Detect which cell encompasses the target text, then output its [X, Y] center coordinate. 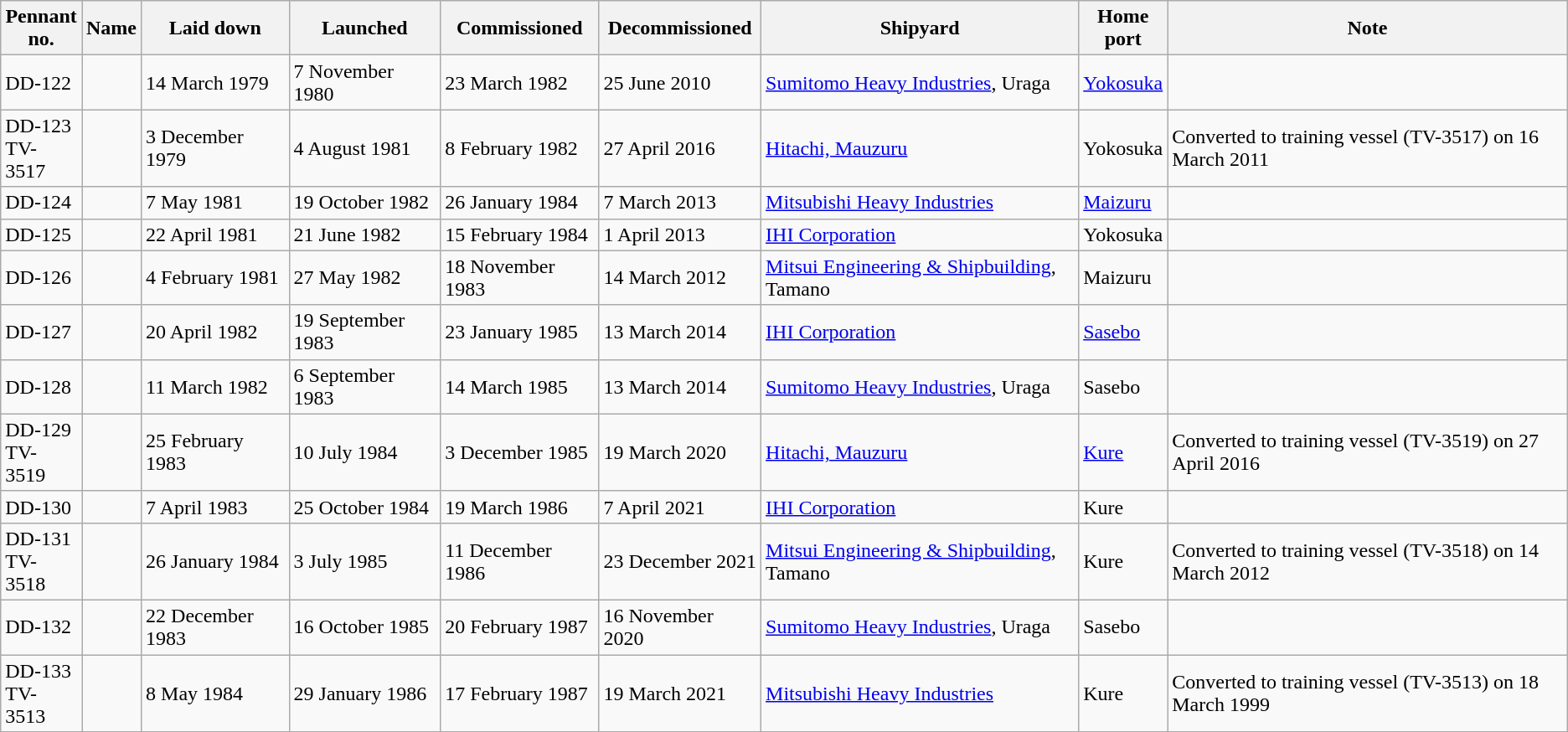
14 March 1979 [216, 82]
Name [112, 28]
DD-122 [42, 82]
Converted to training vessel (TV-3513) on 18 March 1999 [1368, 693]
16 November 2020 [680, 626]
10 July 1984 [365, 452]
Pennantno. [42, 28]
21 June 1982 [365, 235]
8 May 1984 [216, 693]
DD-125 [42, 235]
DD-128 [42, 387]
Shipyard [920, 28]
Converted to training vessel (TV-3519) on 27 April 2016 [1368, 452]
20 April 1982 [216, 332]
DD-133TV-3513 [42, 693]
22 April 1981 [216, 235]
1 April 2013 [680, 235]
DD-123TV-3517 [42, 148]
14 March 1985 [519, 387]
Decommissioned [680, 28]
DD-132 [42, 626]
DD-129TV-3519 [42, 452]
8 February 1982 [519, 148]
Launched [365, 28]
Homeport [1123, 28]
Converted to training vessel (TV-3517) on 16 March 2011 [1368, 148]
25 June 2010 [680, 82]
20 February 1987 [519, 626]
DD-127 [42, 332]
27 April 2016 [680, 148]
23 March 1982 [519, 82]
DD-130 [42, 507]
Note [1368, 28]
14 March 2012 [680, 278]
7 November 1980 [365, 82]
Converted to training vessel (TV-3518) on 14 March 2012 [1368, 561]
23 January 1985 [519, 332]
16 October 1985 [365, 626]
4 February 1981 [216, 278]
19 October 1982 [365, 203]
25 October 1984 [365, 507]
19 March 2021 [680, 693]
DD-131TV-3518 [42, 561]
18 November 1983 [519, 278]
6 September 1983 [365, 387]
22 December 1983 [216, 626]
DD-126 [42, 278]
11 December 1986 [519, 561]
Laid down [216, 28]
29 January 1986 [365, 693]
7 April 1983 [216, 507]
25 February 1983 [216, 452]
3 December 1979 [216, 148]
Commissioned [519, 28]
3 July 1985 [365, 561]
19 September 1983 [365, 332]
11 March 1982 [216, 387]
19 March 1986 [519, 507]
17 February 1987 [519, 693]
23 December 2021 [680, 561]
3 December 1985 [519, 452]
15 February 1984 [519, 235]
27 May 1982 [365, 278]
7 March 2013 [680, 203]
7 May 1981 [216, 203]
19 March 2020 [680, 452]
DD-124 [42, 203]
7 April 2021 [680, 507]
4 August 1981 [365, 148]
